Return [x, y] of the center of cell containing provided text 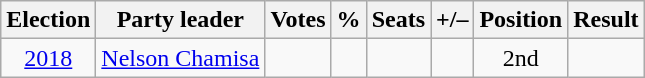
Seats [398, 20]
Nelson Chamisa [180, 58]
2nd [521, 58]
Election [48, 20]
+/– [452, 20]
Party leader [180, 20]
Position [521, 20]
Result [606, 20]
Votes [298, 20]
% [348, 20]
2018 [48, 58]
